For the text-containing cell, return its midpoint in [x, y] coordinate format. 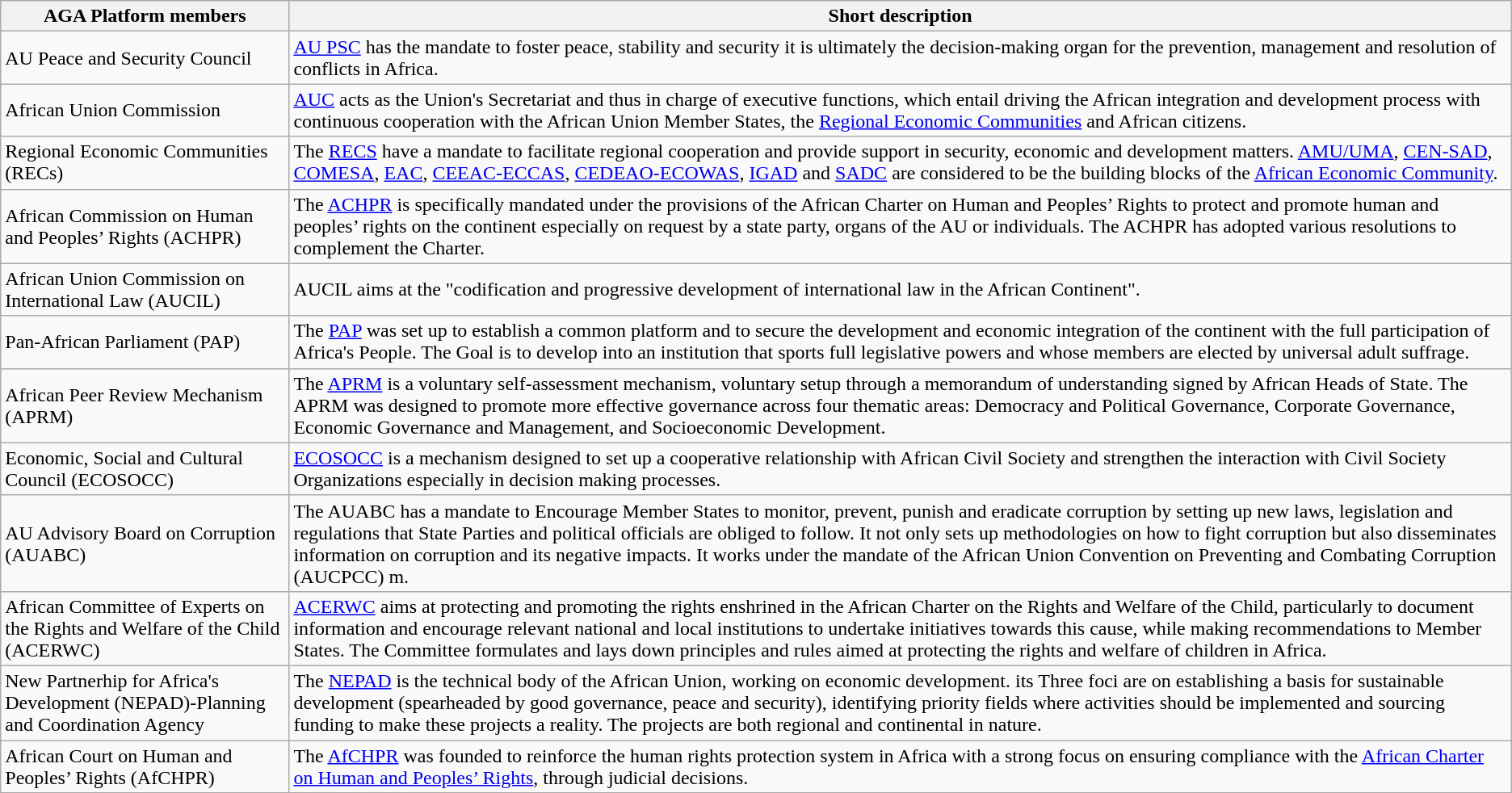
Pan-African Parliament (PAP) [145, 342]
African Commission on Human and Peoples’ Rights (ACHPR) [145, 226]
AUCIL aims at the "codification and progressive development of international law in the African Continent". [900, 289]
African Peer Review Mechanism (APRM) [145, 405]
AGA Platform members [145, 16]
New Partnerhip for Africa's Development (NEPAD)-Planning and Coordination Agency [145, 703]
African Court on Human and Peoples’ Rights (AfCHPR) [145, 766]
African Union Commission [145, 110]
Economic, Social and Cultural Council (ECOSOCC) [145, 468]
African Committee of Experts on the Rights and Welfare of the Child (ACERWC) [145, 628]
AU Advisory Board on Corruption (AUABC) [145, 543]
African Union Commission on International Law (AUCIL) [145, 289]
Regional Economic Communities (RECs) [145, 163]
Short description [900, 16]
AU Peace and Security Council [145, 58]
